Pinpoint the cell where the given text exists, returning its (X, Y) midpoint coordinate. 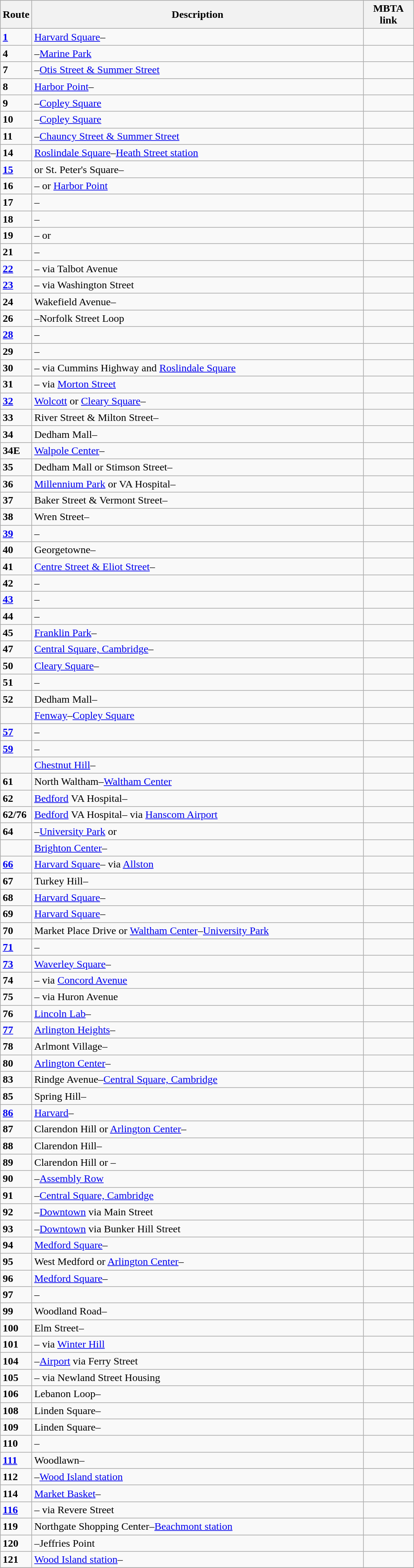
32 (16, 401)
41 (16, 567)
31 (16, 384)
35 (16, 467)
West Medford or Arlington Center– (198, 1261)
85 (16, 1096)
MBTA link (388, 15)
–Chauncy Street & Summer Street (198, 136)
Georgetowne– (198, 550)
Market Place Drive or Waltham Center–University Park (198, 931)
Harvard Square– via Allston (198, 864)
11 (16, 136)
110 (16, 1444)
16 (16, 186)
Elm Street– (198, 1328)
Roslindale Square–Heath Street station (198, 153)
Wakefield Avenue– (198, 302)
– via Newland Street Housing (198, 1378)
Harvard– (198, 1113)
90 (16, 1179)
86 (16, 1113)
59 (16, 748)
78 (16, 1047)
or St. Peter's Square– (198, 169)
34 (16, 434)
71 (16, 947)
42 (16, 583)
Wood Island station– (198, 1560)
Brighton Center– (198, 848)
Chestnut Hill– (198, 765)
1 (16, 37)
– via Talbot Avenue (198, 269)
23 (16, 285)
30 (16, 368)
88 (16, 1146)
–Norfolk Street Loop (198, 318)
Bedford VA Hospital– (198, 798)
64 (16, 831)
40 (16, 550)
36 (16, 484)
Turkey Hill– (198, 881)
116 (16, 1510)
–University Park or (198, 831)
95 (16, 1261)
–Marine Park (198, 53)
Woodland Road– (198, 1311)
99 (16, 1311)
Clarendon Hill or Arlington Center– (198, 1129)
29 (16, 351)
Cleary Square– (198, 666)
Clarendon Hill or – (198, 1162)
61 (16, 782)
Lebanon Loop– (198, 1394)
10 (16, 120)
51 (16, 682)
97 (16, 1295)
74 (16, 980)
Northgate Shopping Center–Beachmont station (198, 1526)
Arlmont Village– (198, 1047)
119 (16, 1526)
47 (16, 649)
Rindge Avenue–Central Square, Cambridge (198, 1080)
– or (198, 236)
108 (16, 1411)
52 (16, 699)
–Downtown via Bunker Hill Street (198, 1228)
8 (16, 87)
75 (16, 997)
104 (16, 1361)
Millennium Park or VA Hospital– (198, 484)
37 (16, 500)
21 (16, 252)
70 (16, 931)
38 (16, 517)
–Airport via Ferry Street (198, 1361)
69 (16, 914)
18 (16, 219)
43 (16, 600)
–Otis Street & Summer Street (198, 70)
Harbor Point– (198, 87)
17 (16, 202)
9 (16, 103)
Arlington Heights– (198, 1030)
24 (16, 302)
– via Washington Street (198, 285)
River Street & Milton Street– (198, 417)
– via Cummins Highway and Roslindale Square (198, 368)
– via Huron Avenue (198, 997)
66 (16, 864)
Fenway–Copley Square (198, 715)
26 (16, 318)
Centre Street & Eliot Street– (198, 567)
120 (16, 1543)
87 (16, 1129)
Baker Street & Vermont Street– (198, 500)
83 (16, 1080)
100 (16, 1328)
44 (16, 616)
93 (16, 1228)
109 (16, 1427)
111 (16, 1460)
96 (16, 1278)
–Assembly Row (198, 1179)
Walpole Center– (198, 450)
39 (16, 534)
34E (16, 450)
– via Winter Hill (198, 1344)
–Wood Island station (198, 1477)
57 (16, 732)
Clarendon Hill– (198, 1146)
92 (16, 1212)
Dedham Mall or Stimson Street– (198, 467)
Bedford VA Hospital– via Hanscom Airport (198, 815)
4 (16, 53)
Wolcott or Cleary Square– (198, 401)
–Central Square, Cambridge (198, 1195)
19 (16, 236)
89 (16, 1162)
101 (16, 1344)
112 (16, 1477)
Franklin Park– (198, 633)
Lincoln Lab– (198, 1014)
94 (16, 1245)
7 (16, 70)
Waverley Square– (198, 964)
121 (16, 1560)
33 (16, 417)
73 (16, 964)
–Downtown via Main Street (198, 1212)
Market Basket– (198, 1493)
Route (16, 15)
– via Morton Street (198, 384)
North Waltham–Waltham Center (198, 782)
77 (16, 1030)
Arlington Center– (198, 1063)
14 (16, 153)
Description (198, 15)
Wren Street– (198, 517)
62 (16, 798)
67 (16, 881)
68 (16, 897)
22 (16, 269)
114 (16, 1493)
80 (16, 1063)
– via Revere Street (198, 1510)
Central Square, Cambridge– (198, 649)
76 (16, 1014)
–Jeffries Point (198, 1543)
15 (16, 169)
106 (16, 1394)
28 (16, 335)
Woodlawn– (198, 1460)
91 (16, 1195)
105 (16, 1378)
62/76 (16, 815)
45 (16, 633)
50 (16, 666)
– or Harbor Point (198, 186)
– via Concord Avenue (198, 980)
Spring Hill– (198, 1096)
